Scan for the cell matching the given text and deliver its (X, Y) coordinate at center. 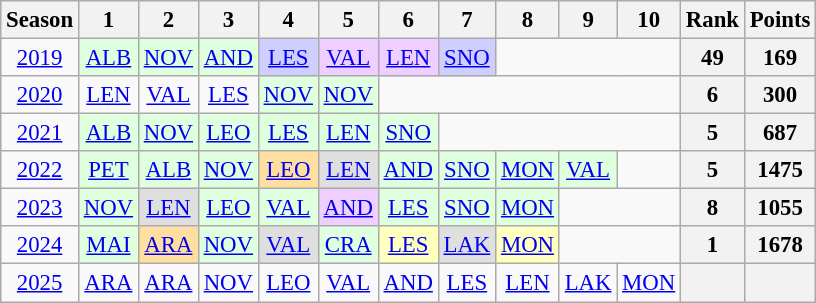
4 (288, 20)
2020 (40, 95)
49 (713, 58)
1678 (780, 245)
300 (780, 95)
9 (588, 20)
2019 (40, 58)
MAI (108, 245)
Season (40, 20)
7 (466, 20)
3 (228, 20)
10 (649, 20)
Rank (713, 20)
2021 (40, 133)
PET (108, 170)
2024 (40, 245)
Points (780, 20)
2 (168, 20)
687 (780, 133)
CRA (348, 245)
1055 (780, 208)
169 (780, 58)
2023 (40, 208)
2025 (40, 283)
2022 (40, 170)
1475 (780, 170)
